From the cell containing the given text, extract its center point as [X, Y] coordinate. 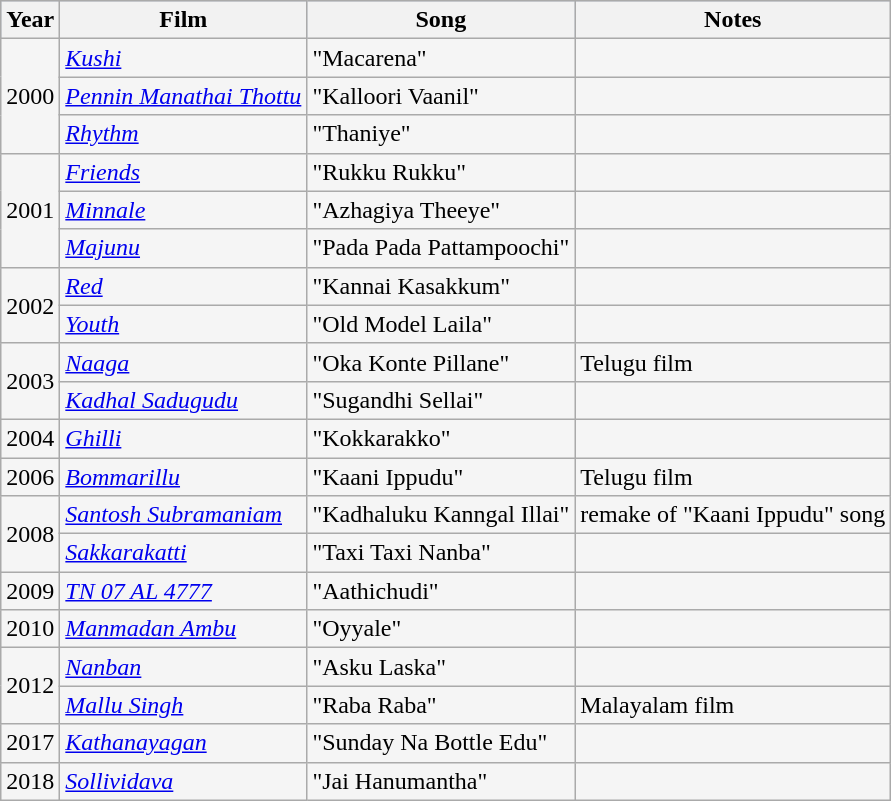
"Asku Laska" [441, 667]
2003 [30, 381]
"Kaani Ippudu" [441, 477]
Rhythm [184, 134]
Naaga [184, 362]
"Oka Konte Pillane" [441, 362]
Red [184, 286]
Ghilli [184, 438]
Manmadan Ambu [184, 629]
"Old Model Laila" [441, 324]
Song [441, 20]
Malayalam film [733, 705]
"Rukku Rukku" [441, 172]
Kathanayagan [184, 743]
"Oyyale" [441, 629]
"Sunday Na Bottle Edu" [441, 743]
2000 [30, 96]
"Kokkarakko" [441, 438]
2017 [30, 743]
2006 [30, 477]
"Pada Pada Pattampoochi" [441, 248]
"Sugandhi Sellai" [441, 400]
2004 [30, 438]
Friends [184, 172]
Kadhal Sadugudu [184, 400]
Minnale [184, 210]
Pennin Manathai Thottu [184, 96]
Sakkarakatti [184, 553]
Notes [733, 20]
"Macarena" [441, 58]
Bommarillu [184, 477]
2018 [30, 781]
Kushi [184, 58]
2002 [30, 305]
Nanban [184, 667]
"Raba Raba" [441, 705]
Majunu [184, 248]
"Kadhaluku Kanngal Illai" [441, 515]
2008 [30, 534]
Mallu Singh [184, 705]
2010 [30, 629]
Youth [184, 324]
"Taxi Taxi Nanba" [441, 553]
"Kalloori Vaanil" [441, 96]
Sollividava [184, 781]
"Thaniye" [441, 134]
"Azhagiya Theeye" [441, 210]
Year [30, 20]
"Jai Hanumantha" [441, 781]
"Aathichudi" [441, 591]
2009 [30, 591]
TN 07 AL 4777 [184, 591]
remake of "Kaani Ippudu" song [733, 515]
2001 [30, 210]
Santosh Subramaniam [184, 515]
Film [184, 20]
2012 [30, 686]
"Kannai Kasakkum" [441, 286]
